Find where the given text appears and provide that cell's center as (X, Y) coordinate. 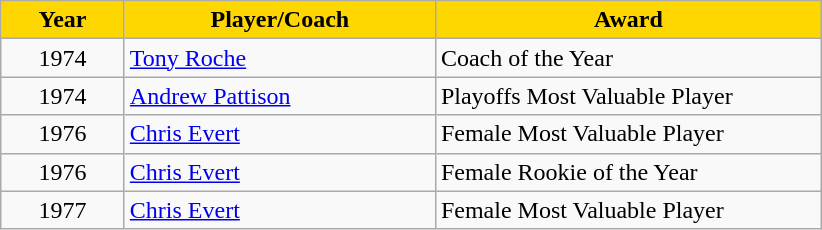
Andrew Pattison (280, 96)
1977 (63, 210)
Female Rookie of the Year (628, 172)
Award (628, 20)
Player/Coach (280, 20)
Playoffs Most Valuable Player (628, 96)
Tony Roche (280, 58)
Coach of the Year (628, 58)
Year (63, 20)
